Search for the cell housing the specified text and yield its (x, y) center coordinate. 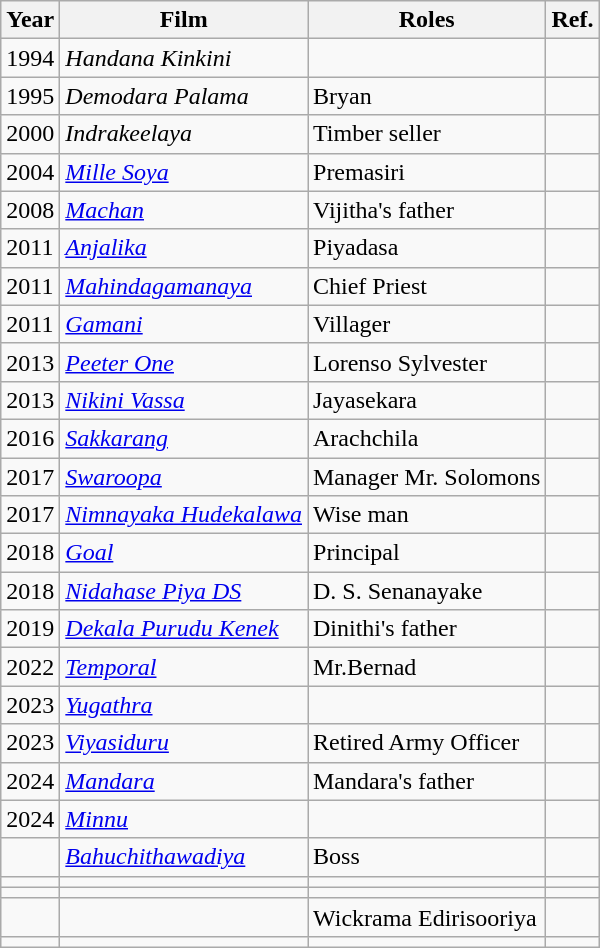
Temporal (184, 667)
Wise man (427, 515)
Swaroopa (184, 477)
Nikini Vassa (184, 400)
Piyadasa (427, 248)
Bahuchithawadiya (184, 857)
Peeter One (184, 362)
2004 (30, 172)
Anjalika (184, 248)
Sakkarang (184, 438)
Arachchila (427, 438)
Nimnayaka Hudekalawa (184, 515)
Manager Mr. Solomons (427, 477)
2000 (30, 134)
Premasiri (427, 172)
Year (30, 20)
Villager (427, 324)
Timber seller (427, 134)
2016 (30, 438)
Gamani (184, 324)
Mandara (184, 781)
Handana Kinkini (184, 58)
2008 (30, 210)
Viyasiduru (184, 743)
Roles (427, 20)
Ref. (572, 20)
Principal (427, 553)
Minnu (184, 819)
Demodara Palama (184, 96)
Machan (184, 210)
Film (184, 20)
Goal (184, 553)
Mille Soya (184, 172)
Mahindagamanaya (184, 286)
Retired Army Officer (427, 743)
Bryan (427, 96)
1995 (30, 96)
Lorenso Sylvester (427, 362)
Boss (427, 857)
1994 (30, 58)
Jayasekara (427, 400)
Chief Priest (427, 286)
D. S. Senanayake (427, 591)
Nidahase Piya DS (184, 591)
Mandara's father (427, 781)
Dinithi's father (427, 629)
Wickrama Edirisooriya (427, 917)
2022 (30, 667)
Dekala Purudu Kenek (184, 629)
2019 (30, 629)
Vijitha's father (427, 210)
Yugathra (184, 705)
Indrakeelaya (184, 134)
Mr.Bernad (427, 667)
